Locate the cell with the specified text and output its (x, y) center coordinate. 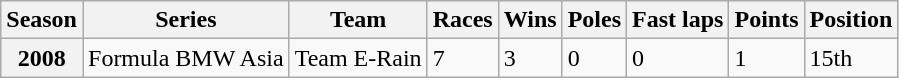
Team (358, 20)
2008 (42, 58)
Poles (594, 20)
Team E-Rain (358, 58)
Races (462, 20)
Formula BMW Asia (186, 58)
Wins (530, 20)
Points (766, 20)
1 (766, 58)
15th (851, 58)
Series (186, 20)
7 (462, 58)
Position (851, 20)
3 (530, 58)
Fast laps (678, 20)
Season (42, 20)
